Detect which cell encompasses the target text, then output its (X, Y) center coordinate. 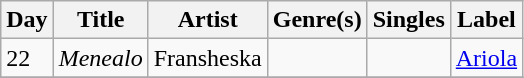
Title (100, 20)
Genre(s) (317, 20)
Label (486, 20)
22 (27, 58)
Day (27, 20)
Fransheska (208, 58)
Menealo (100, 58)
Ariola (486, 58)
Singles (408, 20)
Artist (208, 20)
